Detect which cell encompasses the target text, then output its (X, Y) center coordinate. 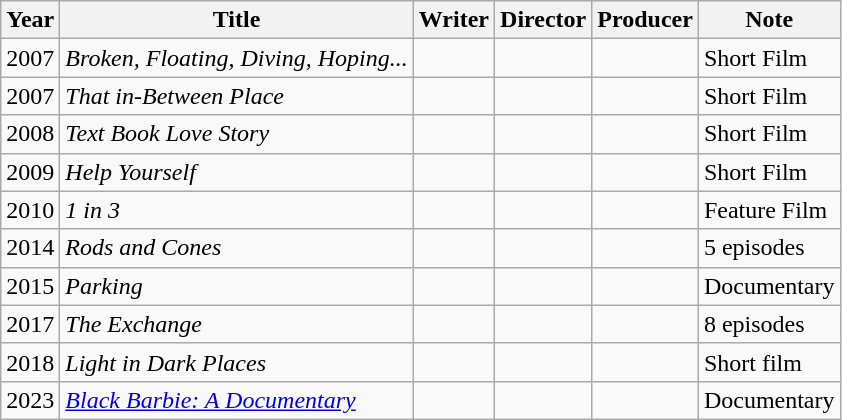
Light in Dark Places (236, 362)
The Exchange (236, 324)
2008 (30, 134)
Feature Film (769, 210)
Broken, Floating, Diving, Hoping... (236, 58)
Rods and Cones (236, 248)
Writer (454, 20)
Year (30, 20)
Short film (769, 362)
8 episodes (769, 324)
Producer (646, 20)
2015 (30, 286)
1 in 3 (236, 210)
Director (544, 20)
Parking (236, 286)
Note (769, 20)
2023 (30, 400)
2018 (30, 362)
Text Book Love Story (236, 134)
5 episodes (769, 248)
2014 (30, 248)
Title (236, 20)
That in-Between Place (236, 96)
Black Barbie: A Documentary (236, 400)
2010 (30, 210)
Help Yourself (236, 172)
2017 (30, 324)
2009 (30, 172)
